Capture the cell that displays the provided text and extract its [x, y] central coordinate. 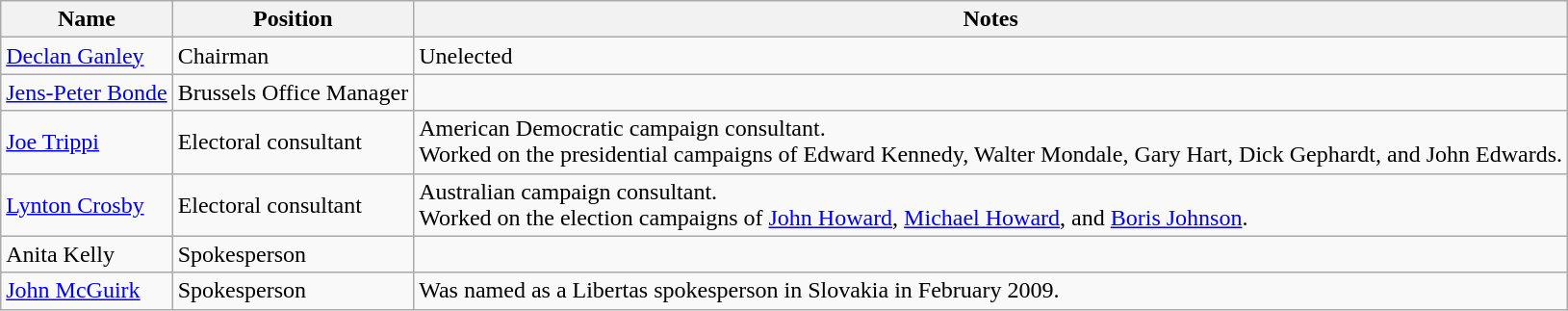
Was named as a Libertas spokesperson in Slovakia in February 2009. [991, 291]
Jens-Peter Bonde [87, 92]
Australian campaign consultant. Worked on the election campaigns of John Howard, Michael Howard, and Boris Johnson. [991, 204]
Anita Kelly [87, 254]
Brussels Office Manager [293, 92]
Declan Ganley [87, 56]
Name [87, 19]
Lynton Crosby [87, 204]
Unelected [991, 56]
Notes [991, 19]
Joe Trippi [87, 143]
Chairman [293, 56]
John McGuirk [87, 291]
Position [293, 19]
